Provide the [x, y] coordinate of the cell's center where the given text is located.  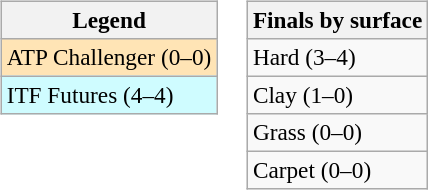
Hard (3–4) [337, 57]
Carpet (0–0) [337, 171]
Finals by surface [337, 20]
ITF Futures (4–4) [108, 95]
Legend [108, 20]
Grass (0–0) [337, 133]
ATP Challenger (0–0) [108, 57]
Clay (1–0) [337, 95]
